Pinpoint the cell where the given text exists, returning its [x, y] midpoint coordinate. 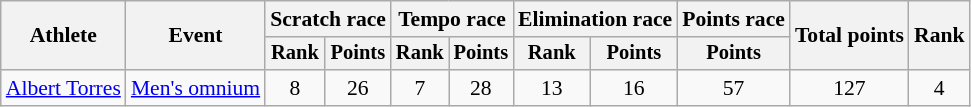
Albert Torres [64, 88]
Elimination race [595, 19]
13 [552, 88]
Men's omnium [196, 88]
127 [850, 88]
8 [294, 88]
Tempo race [452, 19]
7 [420, 88]
Points race [734, 19]
57 [734, 88]
Scratch race [328, 19]
Total points [850, 36]
28 [481, 88]
16 [634, 88]
Athlete [64, 36]
26 [358, 88]
Event [196, 36]
4 [940, 88]
